Capture the cell that displays the provided text and extract its [X, Y] central coordinate. 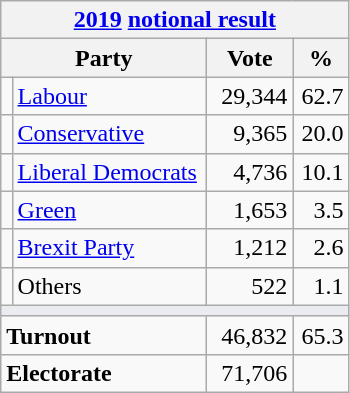
Others [110, 286]
3.5 [321, 210]
Electorate [104, 373]
Vote [250, 58]
1,212 [250, 248]
Brexit Party [110, 248]
Liberal Democrats [110, 172]
2019 notional result [175, 20]
1,653 [250, 210]
20.0 [321, 134]
Green [110, 210]
2.6 [321, 248]
522 [250, 286]
10.1 [321, 172]
9,365 [250, 134]
1.1 [321, 286]
Party [104, 58]
65.3 [321, 335]
4,736 [250, 172]
% [321, 58]
71,706 [250, 373]
Turnout [104, 335]
46,832 [250, 335]
62.7 [321, 96]
Labour [110, 96]
Conservative [110, 134]
29,344 [250, 96]
